Output the (x, y) coordinate of the center of the cell containing the given text.  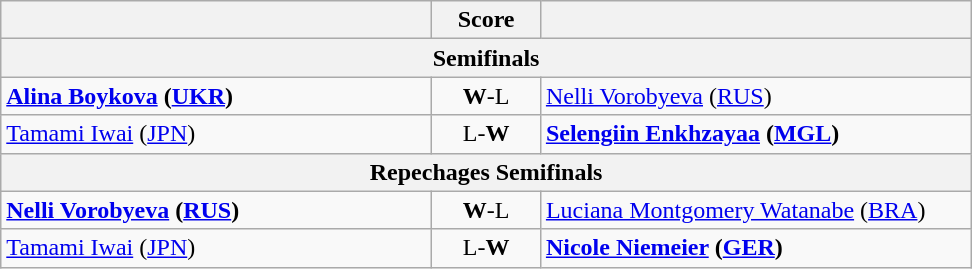
Selengiin Enkhzayaa (MGL) (756, 134)
Alina Boykova (UKR) (216, 96)
Repechages Semifinals (486, 172)
Score (486, 20)
Semifinals (486, 58)
Luciana Montgomery Watanabe (BRA) (756, 210)
Nicole Niemeier (GER) (756, 248)
